Provide the (x, y) coordinate of the cell's center where the given text is located.  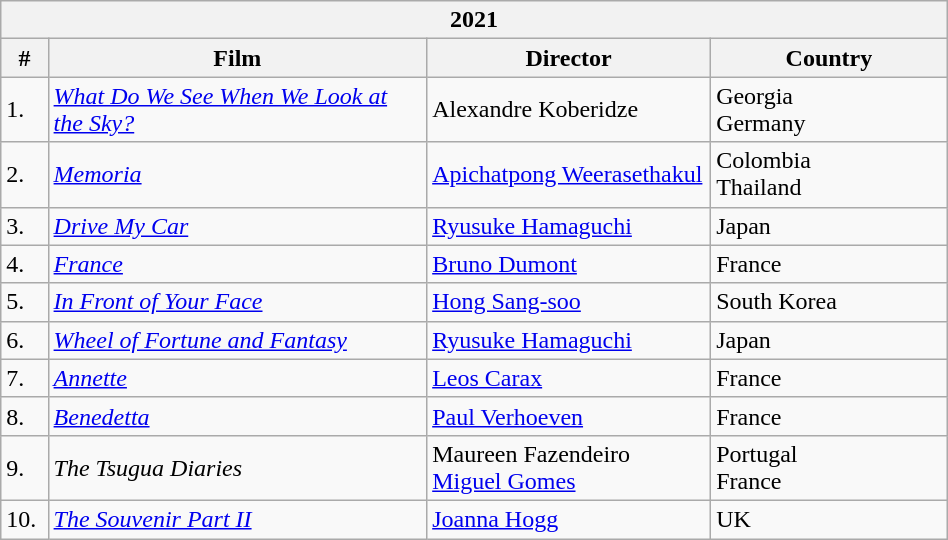
Bruno Dumont (569, 264)
ColombiaThailand (830, 174)
Maureen FazendeiroMiguel Gomes (569, 468)
UK (830, 519)
Paul Verhoeven (569, 416)
Benedetta (238, 416)
Leos Carax (569, 378)
The Souvenir Part II (238, 519)
Hong Sang-soo (569, 302)
Joanna Hogg (569, 519)
South Korea (830, 302)
8. (24, 416)
# (24, 58)
GeorgiaGermany (830, 110)
The Tsugua Diaries (238, 468)
6. (24, 340)
Annette (238, 378)
2. (24, 174)
Alexandre Koberidze (569, 110)
2021 (474, 20)
Drive My Car (238, 226)
Film (238, 58)
Director (569, 58)
Country (830, 58)
Wheel of Fortune and Fantasy (238, 340)
4. (24, 264)
PortugalFrance (830, 468)
1. (24, 110)
9. (24, 468)
In Front of Your Face (238, 302)
Apichatpong Weerasethakul (569, 174)
7. (24, 378)
What Do We See When We Look at the Sky? (238, 110)
5. (24, 302)
10. (24, 519)
3. (24, 226)
Memoria (238, 174)
